Determine the (X, Y) coordinate at the center of the cell enclosing the given text.  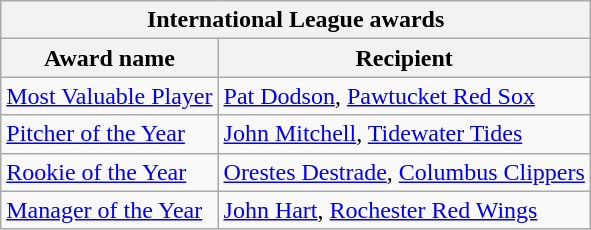
John Mitchell, Tidewater Tides (404, 134)
Pat Dodson, Pawtucket Red Sox (404, 96)
Manager of the Year (110, 210)
Award name (110, 58)
Orestes Destrade, Columbus Clippers (404, 172)
John Hart, Rochester Red Wings (404, 210)
Recipient (404, 58)
Pitcher of the Year (110, 134)
Rookie of the Year (110, 172)
International League awards (296, 20)
Most Valuable Player (110, 96)
